Pinpoint the cell where the given text exists, returning its [X, Y] midpoint coordinate. 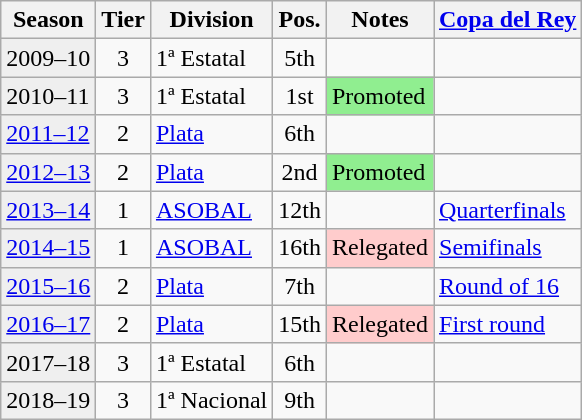
2016–17 [48, 324]
Semifinals [508, 248]
1st [300, 96]
2015–16 [48, 286]
5th [300, 58]
7th [300, 286]
Season [48, 20]
2013–14 [48, 210]
2nd [300, 172]
2017–18 [48, 362]
2009–10 [48, 58]
2012–13 [48, 172]
Quarterfinals [508, 210]
9th [300, 400]
Notes [380, 20]
1ª Nacional [211, 400]
2011–12 [48, 134]
16th [300, 248]
15th [300, 324]
12th [300, 210]
First round [508, 324]
2014–15 [48, 248]
Division [211, 20]
Tier [124, 20]
2010–11 [48, 96]
Pos. [300, 20]
Round of 16 [508, 286]
Copa del Rey [508, 20]
2018–19 [48, 400]
